Search for the cell housing the specified text and yield its (X, Y) center coordinate. 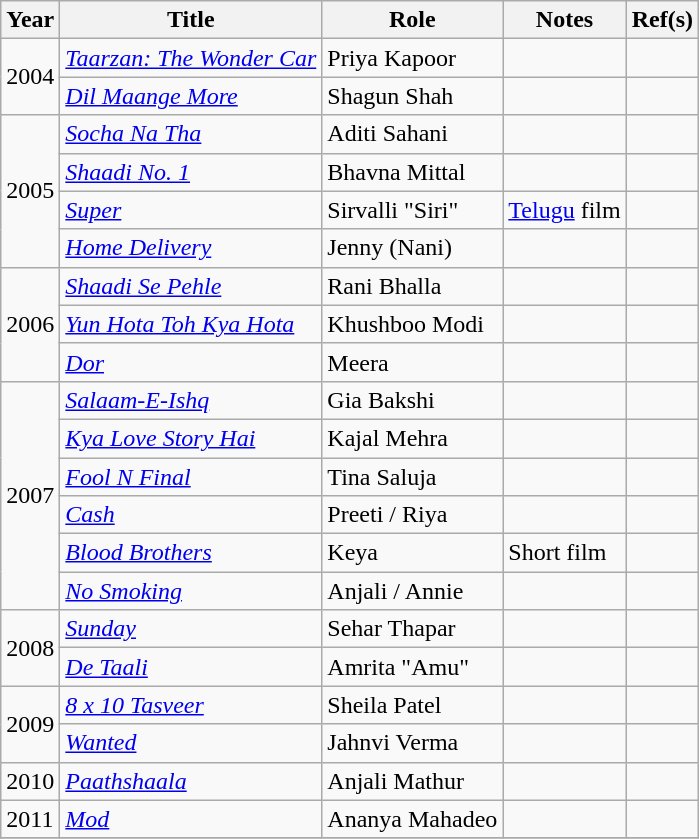
Mod (191, 819)
Jenny (Nani) (412, 248)
Fool N Final (191, 477)
Aditi Sahani (412, 134)
Sirvalli "Siri" (412, 210)
Blood Brothers (191, 553)
Amrita "Amu" (412, 667)
Telugu film (564, 210)
2006 (30, 324)
Rani Bhalla (412, 286)
De Taali (191, 667)
Kajal Mehra (412, 438)
Kya Love Story Hai (191, 438)
Meera (412, 362)
Wanted (191, 743)
2004 (30, 77)
Role (412, 20)
Shaadi Se Pehle (191, 286)
Yun Hota Toh Kya Hota (191, 324)
Dil Maange More (191, 96)
Socha Na Tha (191, 134)
Sheila Patel (412, 705)
Notes (564, 20)
Paathshaala (191, 781)
Preeti / Riya (412, 515)
2008 (30, 648)
Title (191, 20)
Ananya Mahadeo (412, 819)
2011 (30, 819)
Taarzan: The Wonder Car (191, 58)
Salaam-E-Ishq (191, 400)
Tina Saluja (412, 477)
Super (191, 210)
Year (30, 20)
Gia Bakshi (412, 400)
2007 (30, 495)
Bhavna Mittal (412, 172)
Khushboo Modi (412, 324)
Ref(s) (662, 20)
Jahnvi Verma (412, 743)
2009 (30, 724)
Shagun Shah (412, 96)
8 x 10 Tasveer (191, 705)
Anjali / Annie (412, 591)
Keya (412, 553)
Dor (191, 362)
Cash (191, 515)
No Smoking (191, 591)
Shaadi No. 1 (191, 172)
Home Delivery (191, 248)
Sunday (191, 629)
2010 (30, 781)
Sehar Thapar (412, 629)
Short film (564, 553)
Priya Kapoor (412, 58)
Anjali Mathur (412, 781)
2005 (30, 191)
